Search for the cell housing the specified text and yield its [X, Y] center coordinate. 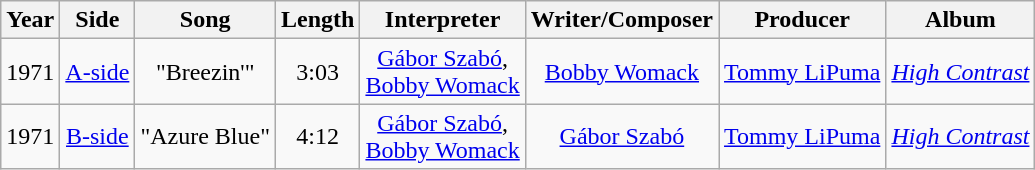
Producer [802, 20]
Bobby Womack [622, 72]
Album [960, 20]
4:12 [317, 136]
Year [30, 20]
Interpreter [442, 20]
Length [317, 20]
"Breezin'" [206, 72]
Side [98, 20]
B-side [98, 136]
A-side [98, 72]
3:03 [317, 72]
Song [206, 20]
Writer/Composer [622, 20]
Gábor Szabó [622, 136]
"Azure Blue" [206, 136]
